For the text-containing cell, return its midpoint in (x, y) coordinate format. 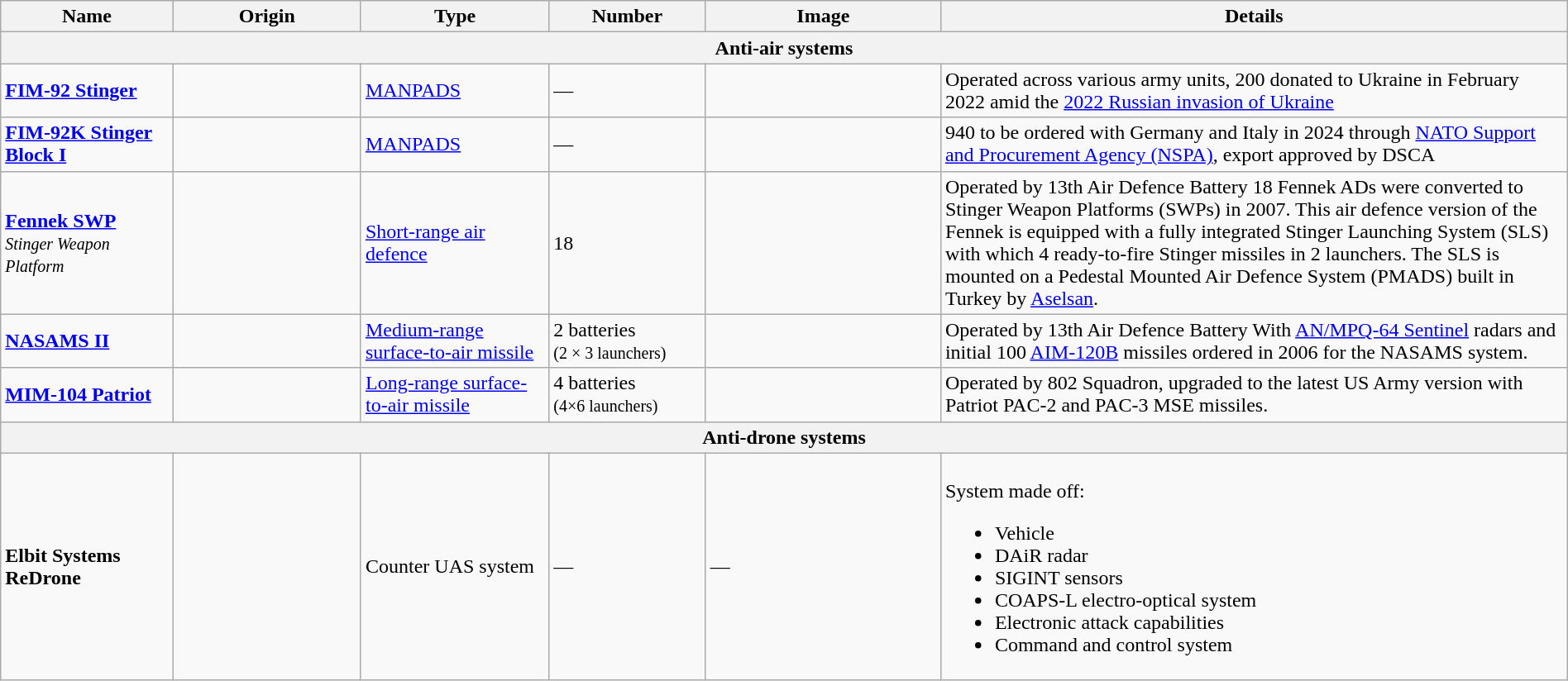
NASAMS II (87, 340)
Type (455, 17)
Long-range surface-to-air missile (455, 395)
Details (1254, 17)
Number (627, 17)
Origin (266, 17)
Anti-drone systems (784, 437)
Operated across various army units, 200 donated to Ukraine in February 2022 amid the 2022 Russian invasion of Ukraine (1254, 91)
940 to be ordered with Germany and Italy in 2024 through NATO Support and Procurement Agency (NSPA), export approved by DSCA (1254, 144)
Operated by 802 Squadron, upgraded to the latest US Army version with Patriot PAC-2 and PAC-3 MSE missiles. (1254, 395)
Operated by 13th Air Defence Battery With AN/MPQ-64 Sentinel radars and initial 100 AIM-120B missiles ordered in 2006 for the NASAMS system. (1254, 340)
Fennek SWPStinger Weapon Platform (87, 243)
FIM-92K Stinger Block I (87, 144)
2 batteries(2 × 3 launchers) (627, 340)
Counter UAS system (455, 567)
4 batteries(4×6 launchers) (627, 395)
Medium-range surface-to-air missile (455, 340)
Name (87, 17)
Anti-air systems (784, 48)
18 (627, 243)
Elbit Systems ReDrone (87, 567)
System made off:VehicleDAiR radarSIGINT sensorsCOAPS-L electro-optical systemElectronic attack capabilitiesCommand and control system (1254, 567)
Image (823, 17)
MIM-104 Patriot (87, 395)
FIM-92 Stinger (87, 91)
Short-range air defence (455, 243)
